Determine the [X, Y] coordinate at the center of the cell enclosing the given text.  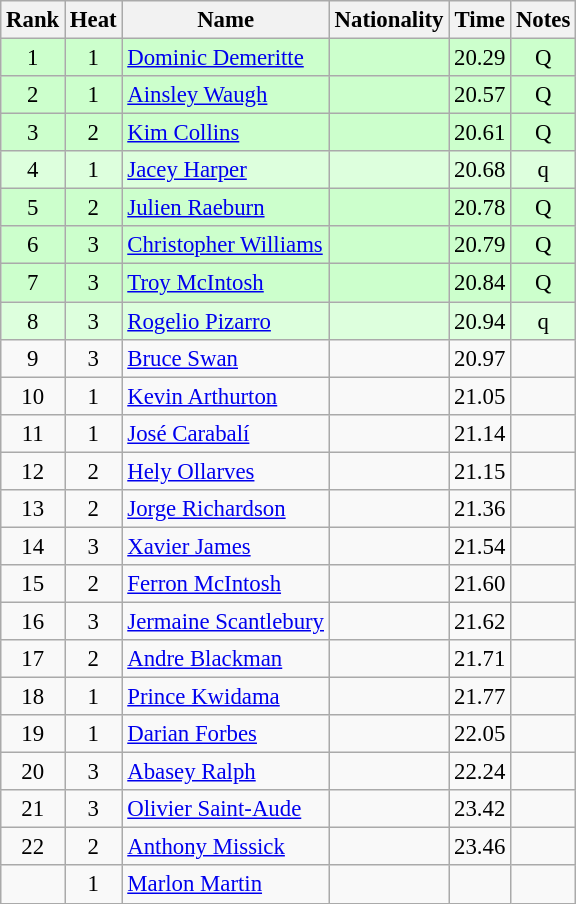
14 [33, 546]
Ferron McIntosh [226, 584]
Name [226, 20]
20.78 [480, 208]
Jermaine Scantlebury [226, 621]
23.42 [480, 809]
Nationality [388, 20]
20.29 [480, 58]
15 [33, 584]
19 [33, 734]
Kim Collins [226, 133]
21.15 [480, 471]
Rank [33, 20]
11 [33, 433]
16 [33, 621]
22.24 [480, 772]
20.84 [480, 283]
Jorge Richardson [226, 509]
Marlon Martin [226, 885]
Rogelio Pizarro [226, 321]
Anthony Missick [226, 847]
21.36 [480, 509]
Darian Forbes [226, 734]
8 [33, 321]
Andre Blackman [226, 659]
Troy McIntosh [226, 283]
5 [33, 208]
21.77 [480, 697]
Dominic Demeritte [226, 58]
Time [480, 20]
20.79 [480, 245]
Olivier Saint-Aude [226, 809]
Prince Kwidama [226, 697]
23.46 [480, 847]
Notes [544, 20]
21.60 [480, 584]
21.71 [480, 659]
Christopher Williams [226, 245]
21.54 [480, 546]
22 [33, 847]
21 [33, 809]
20.94 [480, 321]
6 [33, 245]
José Carabalí [226, 433]
21.05 [480, 396]
21.62 [480, 621]
Xavier James [226, 546]
20 [33, 772]
9 [33, 358]
20.97 [480, 358]
4 [33, 170]
Abasey Ralph [226, 772]
Julien Raeburn [226, 208]
Hely Ollarves [226, 471]
20.68 [480, 170]
21.14 [480, 433]
Heat [94, 20]
7 [33, 283]
20.61 [480, 133]
18 [33, 697]
17 [33, 659]
10 [33, 396]
13 [33, 509]
Ainsley Waugh [226, 95]
12 [33, 471]
Jacey Harper [226, 170]
20.57 [480, 95]
22.05 [480, 734]
Kevin Arthurton [226, 396]
Bruce Swan [226, 358]
